Extract the (x, y) coordinate from the center of the cell holding the provided text.  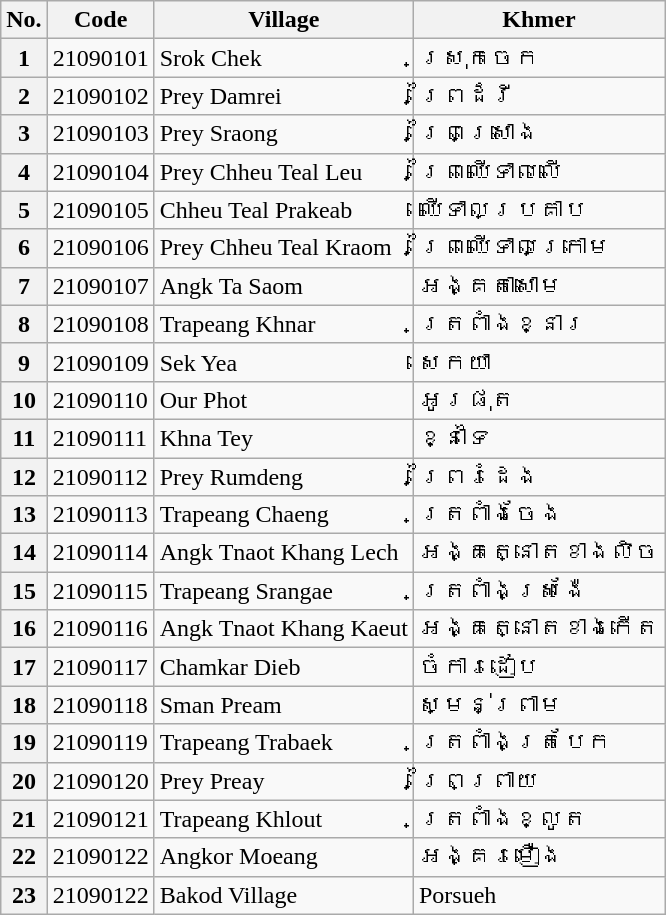
21090119 (100, 743)
21090121 (100, 819)
21090106 (100, 248)
4 (24, 172)
អង្គត្នោតខាងកើត (538, 629)
21090102 (100, 96)
21090104 (100, 172)
21090112 (100, 477)
21090118 (100, 705)
21090110 (100, 400)
អង្គតាសោម (538, 286)
ត្រពាំងខ្នារ (538, 324)
Prey Chheu Teal Kraom (284, 248)
Angk Tnaot Khang Lech (284, 553)
18 (24, 705)
សេកយា (538, 362)
3 (24, 134)
6 (24, 248)
10 (24, 400)
Angkor Moeang (284, 857)
14 (24, 553)
11 (24, 438)
16 (24, 629)
អង្គរមឿង (538, 857)
ព្រៃរំដេង (538, 477)
8 (24, 324)
21090107 (100, 286)
Khmer (538, 20)
Khna Tey (284, 438)
Trapeang Chaeng (284, 515)
ត្រពាំងត្របែក (538, 743)
21 (24, 819)
Code (100, 20)
Angk Ta Saom (284, 286)
Sek Yea (284, 362)
7 (24, 286)
Prey Damrei (284, 96)
Chheu Teal Prakeab (284, 210)
ព្រៃឈើទាលលើ (538, 172)
21090111 (100, 438)
ចំការដៀប (538, 667)
អង្គត្នោតខាងលិច (538, 553)
21090116 (100, 629)
21090101 (100, 58)
No. (24, 20)
Prey Preay (284, 781)
Porsueh (538, 895)
Bakod Village (284, 895)
21090115 (100, 591)
ឈើទាលប្រគាប (538, 210)
ត្រពាំងស្រង៉ែ (538, 591)
Trapeang Khlout (284, 819)
5 (24, 210)
Srok Chek (284, 58)
Our Phot (284, 400)
Prey Chheu Teal Leu (284, 172)
15 (24, 591)
21090108 (100, 324)
Prey Rumdeng (284, 477)
ស្មន់ព្រាម (538, 705)
12 (24, 477)
ព្រៃដំរី (538, 96)
ត្រពាំងចែង (538, 515)
21090103 (100, 134)
21090117 (100, 667)
20 (24, 781)
19 (24, 743)
ស្រុកចេក (538, 58)
21090105 (100, 210)
13 (24, 515)
ត្រពាំងខ្លូត (538, 819)
ព្រៃព្រាយ (538, 781)
21090120 (100, 781)
Village (284, 20)
ខ្នាទៃ (538, 438)
9 (24, 362)
Prey Sraong (284, 134)
23 (24, 895)
2 (24, 96)
21090109 (100, 362)
17 (24, 667)
Chamkar Dieb (284, 667)
Sman Pream (284, 705)
អូរផុត (538, 400)
Trapeang Srangae (284, 591)
21090114 (100, 553)
Angk Tnaot Khang Kaeut (284, 629)
ព្រៃស្រោង (538, 134)
Trapeang Trabaek (284, 743)
1 (24, 58)
ព្រៃឈើទាលក្រោម (538, 248)
Trapeang Khnar (284, 324)
21090113 (100, 515)
22 (24, 857)
